Locate the cell with the specified text and output its (X, Y) center coordinate. 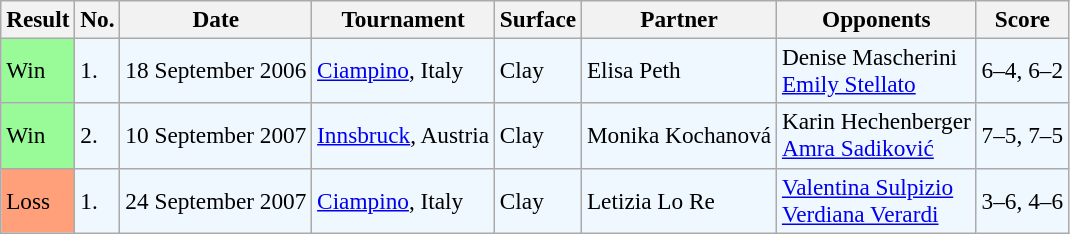
Tournament (404, 19)
10 September 2007 (216, 136)
Valentina Sulpizio Verdiana Verardi (877, 200)
2. (98, 136)
Monika Kochanová (680, 136)
Date (216, 19)
Result (38, 19)
Surface (538, 19)
7–5, 7–5 (1022, 136)
6–4, 6–2 (1022, 70)
Loss (38, 200)
Elisa Peth (680, 70)
Partner (680, 19)
Karin Hechenberger Amra Sadiković (877, 136)
Opponents (877, 19)
Letizia Lo Re (680, 200)
Denise Mascherini Emily Stellato (877, 70)
Score (1022, 19)
24 September 2007 (216, 200)
18 September 2006 (216, 70)
Innsbruck, Austria (404, 136)
3–6, 4–6 (1022, 200)
No. (98, 19)
